Pinpoint the cell where the given text exists, returning its (X, Y) midpoint coordinate. 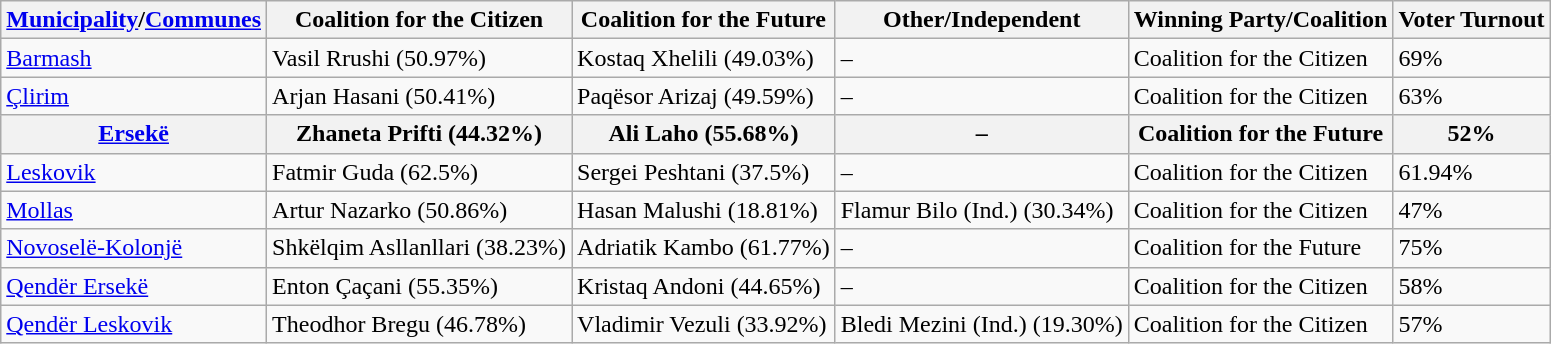
Arjan Hasani (50.41%) (420, 96)
61.94% (1472, 172)
Sergei Peshtani (37.5%) (704, 172)
Zhaneta Prifti (44.32%) (420, 134)
Bledi Mezini (Ind.) (19.30%) (982, 324)
Adriatik Kambo (61.77%) (704, 248)
Vasil Rrushi (50.97%) (420, 58)
69% (1472, 58)
Vladimir Vezuli (33.92%) (704, 324)
Kristaq Andoni (44.65%) (704, 286)
Hasan Malushi (18.81%) (704, 210)
Novoselë-Kolonjë (134, 248)
47% (1472, 210)
Barmash (134, 58)
Qendër Leskovik (134, 324)
58% (1472, 286)
Ali Laho (55.68%) (704, 134)
Fatmir Guda (62.5%) (420, 172)
Voter Turnout (1472, 20)
Artur Nazarko (50.86%) (420, 210)
Leskovik (134, 172)
Theodhor Bregu (46.78%) (420, 324)
Winning Party/Coalition (1260, 20)
Flamur Bilo (Ind.) (30.34%) (982, 210)
Qendër Ersekë (134, 286)
Çlirim (134, 96)
63% (1472, 96)
Ersekë (134, 134)
Kostaq Xhelili (49.03%) (704, 58)
52% (1472, 134)
Other/Independent (982, 20)
Mollas (134, 210)
57% (1472, 324)
Enton Çaçani (55.35%) (420, 286)
Shkëlqim Asllanllari (38.23%) (420, 248)
Paqësor Arizaj (49.59%) (704, 96)
Municipality/Communes (134, 20)
75% (1472, 248)
